From the cell containing the given text, extract its center point as [x, y] coordinate. 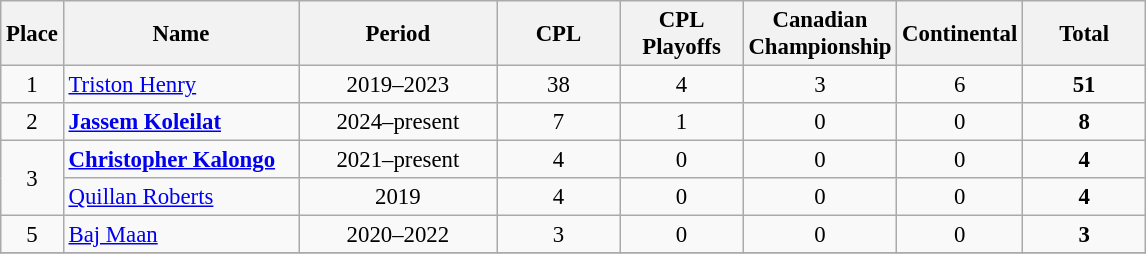
5 [32, 235]
8 [1084, 122]
2024–present [398, 122]
51 [1084, 85]
Canadian Championship [820, 34]
Baj Maan [181, 235]
6 [960, 85]
Quillan Roberts [181, 197]
38 [558, 85]
2020–2022 [398, 235]
7 [558, 122]
Triston Henry [181, 85]
Continental [960, 34]
CPL Playoffs [682, 34]
Place [32, 34]
2021–present [398, 160]
2 [32, 122]
Total [1084, 34]
Christopher Kalongo [181, 160]
Name [181, 34]
CPL [558, 34]
Period [398, 34]
2019 [398, 197]
2019–2023 [398, 85]
Jassem Koleilat [181, 122]
